Provide the (x, y) coordinate of the cell's center where the given text is located.  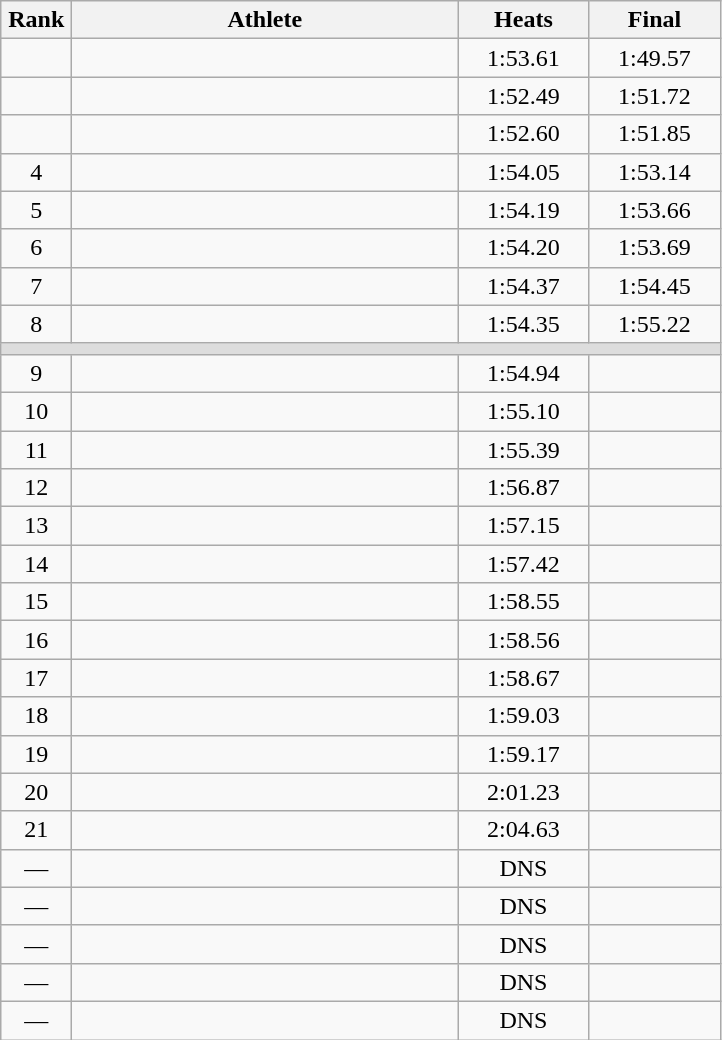
1:54.20 (524, 248)
14 (36, 564)
1:57.42 (524, 564)
1:53.61 (524, 58)
1:53.66 (654, 210)
1:55.22 (654, 324)
1:49.57 (654, 58)
1:59.17 (524, 754)
17 (36, 678)
1:54.45 (654, 286)
18 (36, 716)
1:55.10 (524, 411)
4 (36, 172)
7 (36, 286)
6 (36, 248)
Rank (36, 20)
8 (36, 324)
1:54.05 (524, 172)
5 (36, 210)
1:53.14 (654, 172)
19 (36, 754)
1:54.94 (524, 373)
11 (36, 449)
1:59.03 (524, 716)
1:58.55 (524, 602)
Athlete (265, 20)
Final (654, 20)
1:54.35 (524, 324)
1:58.56 (524, 640)
1:58.67 (524, 678)
15 (36, 602)
1:55.39 (524, 449)
20 (36, 792)
1:51.72 (654, 96)
2:01.23 (524, 792)
12 (36, 488)
16 (36, 640)
2:04.63 (524, 830)
10 (36, 411)
1:56.87 (524, 488)
1:53.69 (654, 248)
1:51.85 (654, 134)
1:52.60 (524, 134)
1:52.49 (524, 96)
13 (36, 526)
1:57.15 (524, 526)
9 (36, 373)
21 (36, 830)
Heats (524, 20)
1:54.19 (524, 210)
1:54.37 (524, 286)
